Extract the (X, Y) coordinate from the center of the cell holding the provided text.  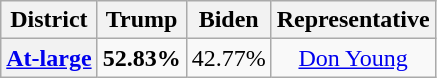
Don Young (353, 58)
District (49, 20)
52.83% (142, 58)
Representative (353, 20)
42.77% (228, 58)
At-large (49, 58)
Trump (142, 20)
Biden (228, 20)
